Capture the cell that displays the provided text and extract its (x, y) central coordinate. 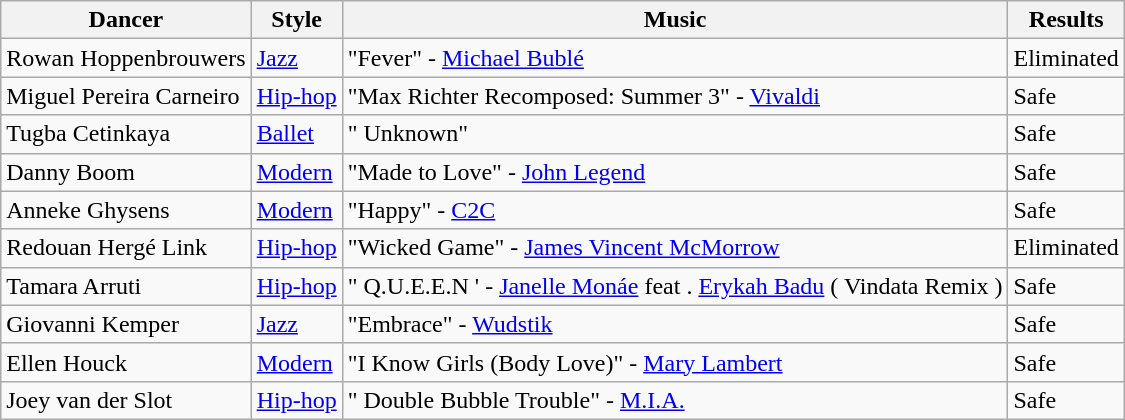
Style (296, 20)
Giovanni Kemper (126, 324)
Ellen Houck (126, 362)
Tamara Arruti (126, 286)
"Embrace" - Wudstik (675, 324)
"Wicked Game" - James Vincent McMorrow (675, 248)
Results (1066, 20)
"Happy" - C2C (675, 210)
Joey van der Slot (126, 400)
Dancer (126, 20)
Miguel Pereira Carneiro (126, 96)
Anneke Ghysens (126, 210)
" Q.U.E.E.N ' - Janelle Monáe feat . Erykah Badu ( Vindata Remix ) (675, 286)
" Double Bubble Trouble" - M.I.A. (675, 400)
Ballet (296, 134)
" Unknown" (675, 134)
Tugba Cetinkaya (126, 134)
Danny Boom (126, 172)
"Max Richter Recomposed: Summer 3" - Vivaldi (675, 96)
Rowan Hoppenbrouwers (126, 58)
"I Know Girls (Body Love)" - Mary Lambert (675, 362)
"Fever" - Michael Bublé (675, 58)
"Made to Love" - John Legend (675, 172)
Redouan Hergé Link (126, 248)
Music (675, 20)
